Return (X, Y) of the center of cell containing provided text 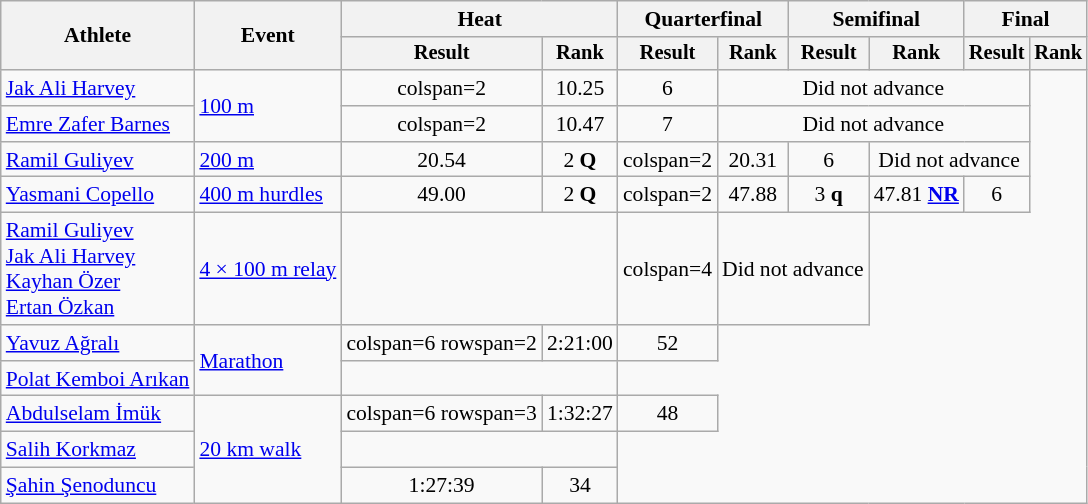
10.47 (580, 124)
47.88 (753, 195)
Polat Kemboi Arıkan (98, 379)
200 m (268, 160)
Semifinal (876, 19)
colspan=6 rowspan=3 (442, 414)
47.81 NR (916, 195)
48 (668, 414)
Abdulselam İmük (98, 414)
colspan=6 rowspan=2 (442, 343)
Yavuz Ağralı (98, 343)
Salih Korkmaz (98, 450)
1:27:39 (442, 486)
1:32:27 (580, 414)
Heat (480, 19)
Ramil Guliyev (98, 160)
Şahin Şenoduncu (98, 486)
Final (1026, 19)
Marathon (268, 360)
Emre Zafer Barnes (98, 124)
52 (668, 343)
Ramil GuliyevJak Ali HarveyKayhan ÖzerErtan Özkan (98, 269)
Jak Ali Harvey (98, 88)
10.25 (580, 88)
49.00 (442, 195)
3 q (829, 195)
7 (668, 124)
Yasmani Copello (98, 195)
20 km walk (268, 450)
Event (268, 36)
34 (580, 486)
400 m hurdles (268, 195)
4 × 100 m relay (268, 269)
20.54 (442, 160)
Athlete (98, 36)
2:21:00 (580, 343)
100 m (268, 106)
20.31 (753, 160)
colspan=4 (668, 269)
Quarterfinal (704, 19)
